For the text-containing cell, return its midpoint in [x, y] coordinate format. 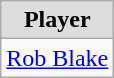
Player [58, 20]
Rob Blake [58, 58]
